Identify which cell holds the provided text, then report its [x, y] central coordinate. 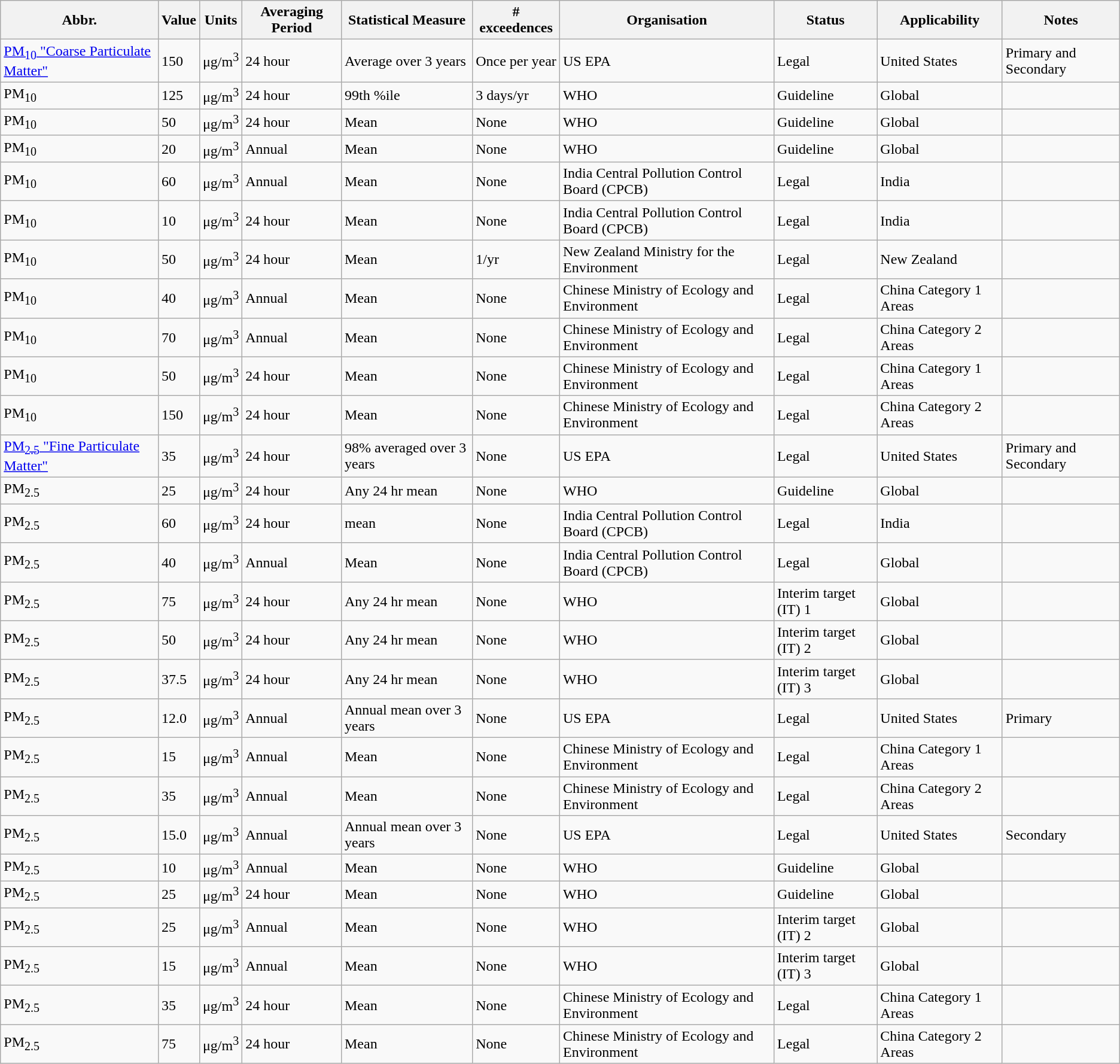
Organisation [666, 20]
15.0 [179, 835]
98% averaged over 3 years [407, 456]
# exceedences [516, 20]
Status [826, 20]
Primary [1061, 718]
Applicability [939, 20]
Statistical Measure [407, 20]
PM2.5 "Fine Particulate Matter" [80, 456]
New Zealand Ministry for the Environment [666, 260]
3 days/yr [516, 96]
37.5 [179, 679]
New Zealand [939, 260]
Notes [1061, 20]
99th %ile [407, 96]
Value [179, 20]
Averaging Period [292, 20]
70 [179, 338]
12.0 [179, 718]
mean [407, 523]
Abbr. [80, 20]
20 [179, 148]
PM10 "Coarse Particulate Matter" [80, 61]
Once per year [516, 61]
Average over 3 years [407, 61]
Units [220, 20]
Interim target (IT) 1 [826, 601]
Secondary [1061, 835]
1/yr [516, 260]
125 [179, 96]
